Capture the cell that displays the provided text and extract its [x, y] central coordinate. 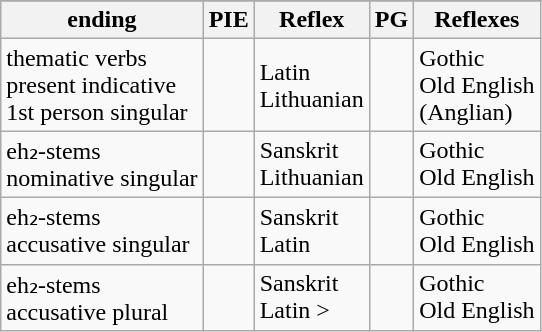
Sanskrit Lithuanian [312, 164]
Reflexes [477, 20]
ending [102, 20]
thematic verbs present indicative1st person singular [102, 85]
Reflex [312, 20]
PIE [228, 20]
eh₂-stemsaccusative singular [102, 230]
Latin Lithuanian [312, 85]
eh₂-stemsaccusative plural [102, 298]
Gothic Old English (Anglian) [477, 85]
PG [391, 20]
Sanskrit Latin > [312, 298]
Sanskrit Latin [312, 230]
eh₂-stemsnominative singular [102, 164]
